Output the (x, y) coordinate of the center of the cell containing the given text.  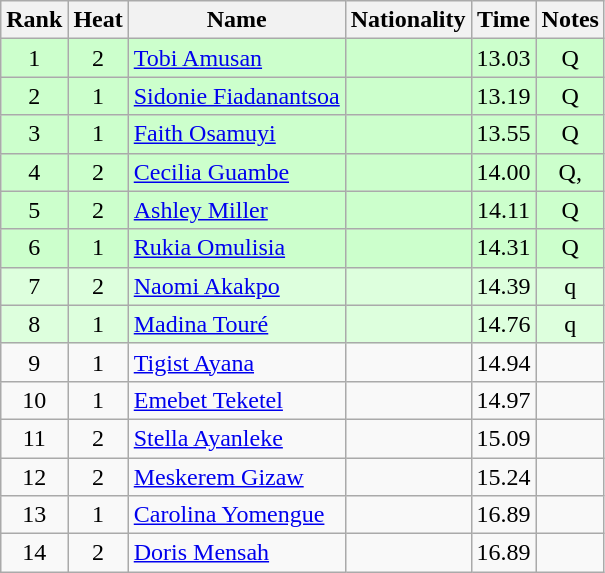
14.39 (504, 286)
13.55 (504, 134)
Notes (570, 20)
13.19 (504, 96)
3 (34, 134)
8 (34, 324)
11 (34, 438)
14.31 (504, 248)
Emebet Teketel (236, 400)
Meskerem Gizaw (236, 477)
Doris Mensah (236, 553)
14.94 (504, 362)
Cecilia Guambe (236, 172)
Sidonie Fiadanantsoa (236, 96)
14 (34, 553)
7 (34, 286)
Madina Touré (236, 324)
5 (34, 210)
10 (34, 400)
14.11 (504, 210)
Faith Osamuyi (236, 134)
15.24 (504, 477)
Rank (34, 20)
13 (34, 515)
14.97 (504, 400)
4 (34, 172)
14.00 (504, 172)
Q, (570, 172)
12 (34, 477)
Nationality (408, 20)
Ashley Miller (236, 210)
Naomi Akakpo (236, 286)
Tigist Ayana (236, 362)
Rukia Omulisia (236, 248)
9 (34, 362)
Carolina Yomengue (236, 515)
Time (504, 20)
Stella Ayanleke (236, 438)
15.09 (504, 438)
6 (34, 248)
13.03 (504, 58)
14.76 (504, 324)
Tobi Amusan (236, 58)
Heat (98, 20)
Name (236, 20)
